Return the (X, Y) coordinate for the center point of the cell that contains the specified text.  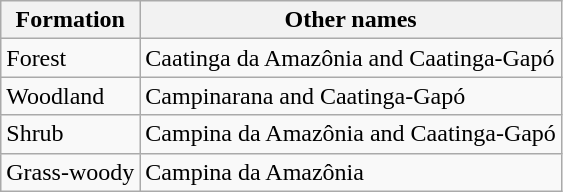
Shrub (70, 134)
Campina da Amazônia (351, 172)
Campinarana and Caatinga-Gapó (351, 96)
Formation (70, 20)
Woodland (70, 96)
Caatinga da Amazônia and Caatinga-Gapó (351, 58)
Campina da Amazônia and Caatinga-Gapó (351, 134)
Forest (70, 58)
Grass-woody (70, 172)
Other names (351, 20)
